For the text-containing cell, return its midpoint in [x, y] coordinate format. 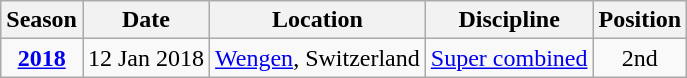
Date [146, 20]
2nd [640, 58]
Location [318, 20]
Position [640, 20]
Wengen, Switzerland [318, 58]
12 Jan 2018 [146, 58]
2018 [42, 58]
Discipline [509, 20]
Season [42, 20]
Super combined [509, 58]
